For the text-containing cell, return its midpoint in (X, Y) coordinate format. 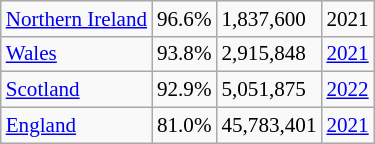
Northern Ireland (76, 18)
81.0% (184, 124)
Wales (76, 54)
45,783,401 (268, 124)
93.8% (184, 54)
96.6% (184, 18)
1,837,600 (268, 18)
5,051,875 (268, 90)
Scotland (76, 90)
England (76, 124)
2,915,848 (268, 54)
92.9% (184, 90)
2022 (347, 90)
